For the text-containing cell, return its midpoint in [X, Y] coordinate format. 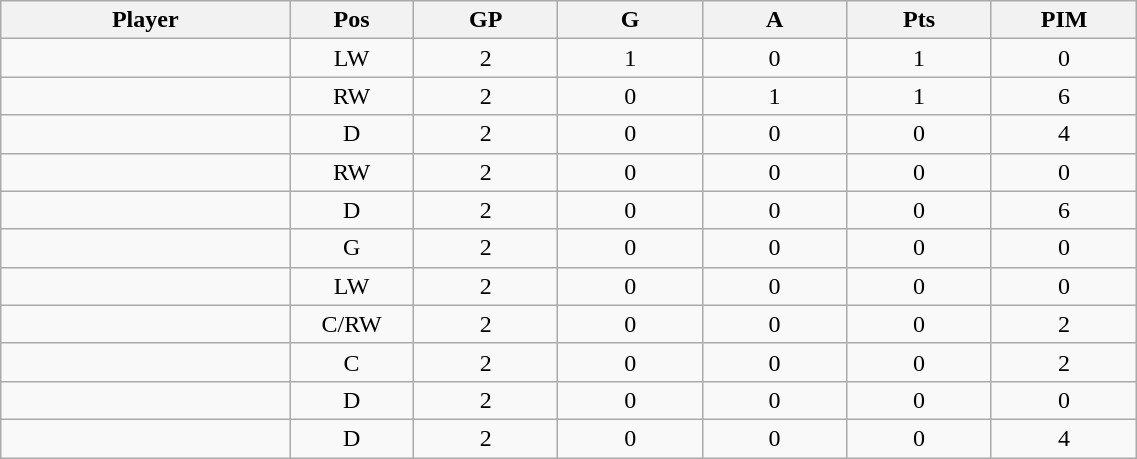
Player [146, 20]
C [352, 362]
PIM [1064, 20]
Pts [919, 20]
GP [485, 20]
A [774, 20]
Pos [352, 20]
C/RW [352, 324]
